Identify which cell holds the provided text, then report its [x, y] central coordinate. 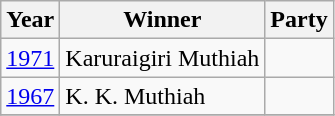
1967 [30, 96]
1971 [30, 58]
Winner [162, 20]
K. K. Muthiah [162, 96]
Year [30, 20]
Party [299, 20]
Karuraigiri Muthiah [162, 58]
